Pinpoint the cell where the given text exists, returning its (X, Y) midpoint coordinate. 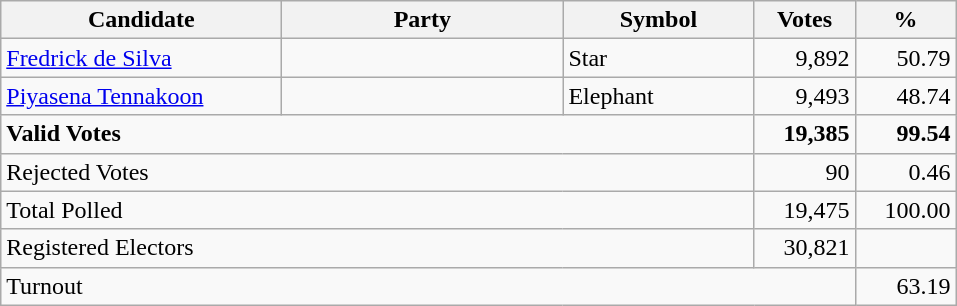
Fredrick de Silva (142, 58)
Candidate (142, 20)
90 (804, 172)
Valid Votes (378, 134)
Star (658, 58)
Elephant (658, 96)
9,493 (804, 96)
Votes (804, 20)
Rejected Votes (378, 172)
% (906, 20)
Registered Electors (378, 248)
30,821 (804, 248)
Symbol (658, 20)
0.46 (906, 172)
Total Polled (378, 210)
48.74 (906, 96)
19,475 (804, 210)
50.79 (906, 58)
Party (422, 20)
63.19 (906, 286)
100.00 (906, 210)
9,892 (804, 58)
Piyasena Tennakoon (142, 96)
99.54 (906, 134)
19,385 (804, 134)
Turnout (428, 286)
